Locate the cell with the specified text and output its (x, y) center coordinate. 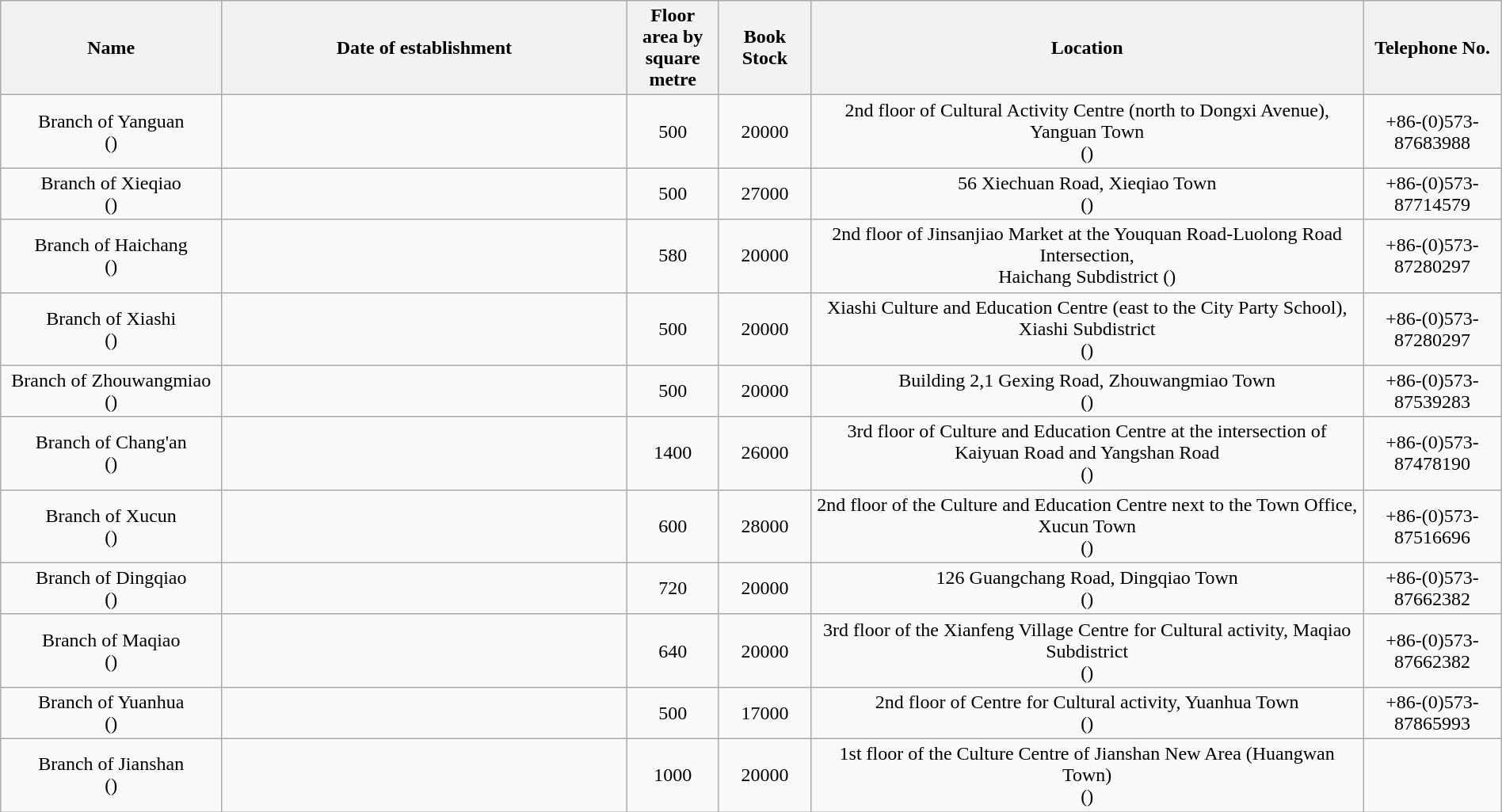
Date of establishment (425, 48)
Branch of Haichang() (111, 256)
126 Guangchang Road, Dingqiao Town() (1087, 588)
+86-(0)573-87714579 (1432, 193)
1st floor of the Culture Centre of Jianshan New Area (Huangwan Town)() (1087, 775)
1400 (673, 453)
27000 (764, 193)
Telephone No. (1432, 48)
Branch of Maqiao() (111, 650)
Branch of Jianshan() (111, 775)
600 (673, 526)
2nd floor of the Culture and Education Centre next to the Town Office, Xucun Town() (1087, 526)
720 (673, 588)
26000 (764, 453)
3rd floor of Culture and Education Centre at the intersection of Kaiyuan Road and Yangshan Road() (1087, 453)
+86-(0)573-87865993 (1432, 713)
Branch of Zhouwangmiao() (111, 391)
Branch of Dingqiao() (111, 588)
1000 (673, 775)
56 Xiechuan Road, Xieqiao Town() (1087, 193)
+86-(0)573-87539283 (1432, 391)
Branch of Yanguan() (111, 132)
640 (673, 650)
3rd floor of the Xianfeng Village Centre for Cultural activity, Maqiao Subdistrict() (1087, 650)
Floor area by square metre (673, 48)
Branch of Xucun() (111, 526)
Name (111, 48)
Branch of Chang'an() (111, 453)
28000 (764, 526)
Building 2,1 Gexing Road, Zhouwangmiao Town() (1087, 391)
Branch of Xiashi() (111, 329)
2nd floor of Centre for Cultural activity, Yuanhua Town() (1087, 713)
Branch of Yuanhua() (111, 713)
Location (1087, 48)
2nd floor of Cultural Activity Centre (north to Dongxi Avenue), Yanguan Town() (1087, 132)
17000 (764, 713)
+86-(0)573-87478190 (1432, 453)
Book Stock (764, 48)
2nd floor of Jinsanjiao Market at the Youquan Road-Luolong Road Intersection,Haichang Subdistrict () (1087, 256)
580 (673, 256)
+86-(0)573-87683988 (1432, 132)
Branch of Xieqiao() (111, 193)
+86-(0)573-87516696 (1432, 526)
Xiashi Culture and Education Centre (east to the City Party School), Xiashi Subdistrict() (1087, 329)
